Locate the cell with the specified text and output its [X, Y] center coordinate. 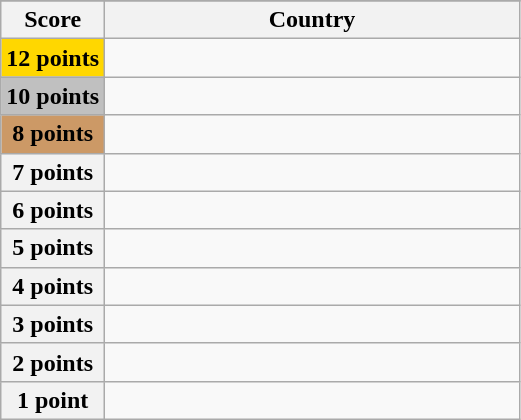
3 points [53, 324]
5 points [53, 248]
7 points [53, 172]
1 point [53, 400]
10 points [53, 96]
2 points [53, 362]
12 points [53, 58]
4 points [53, 286]
6 points [53, 210]
Country [312, 20]
Score [53, 20]
8 points [53, 134]
